Identify which cell holds the provided text, then report its (x, y) central coordinate. 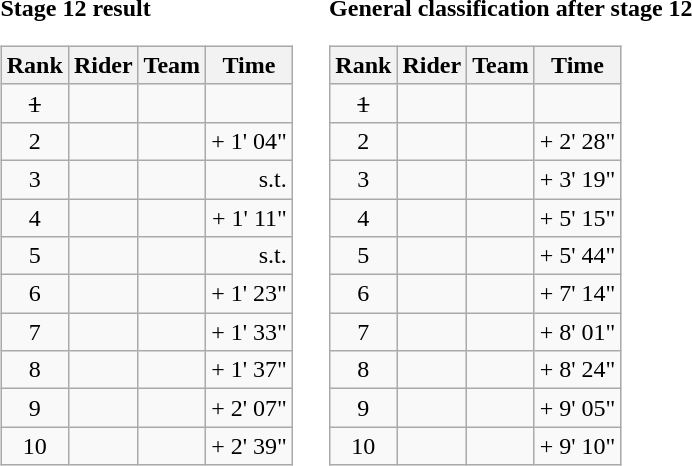
+ 5' 44" (578, 256)
+ 2' 28" (578, 141)
+ 1' 23" (250, 294)
+ 5' 15" (578, 217)
+ 9' 05" (578, 408)
+ 1' 33" (250, 332)
+ 2' 07" (250, 408)
+ 1' 11" (250, 217)
+ 8' 01" (578, 332)
+ 1' 37" (250, 370)
+ 2' 39" (250, 446)
+ 3' 19" (578, 179)
+ 1' 04" (250, 141)
+ 8' 24" (578, 370)
+ 7' 14" (578, 294)
+ 9' 10" (578, 446)
